For the text-containing cell, return its midpoint in (X, Y) coordinate format. 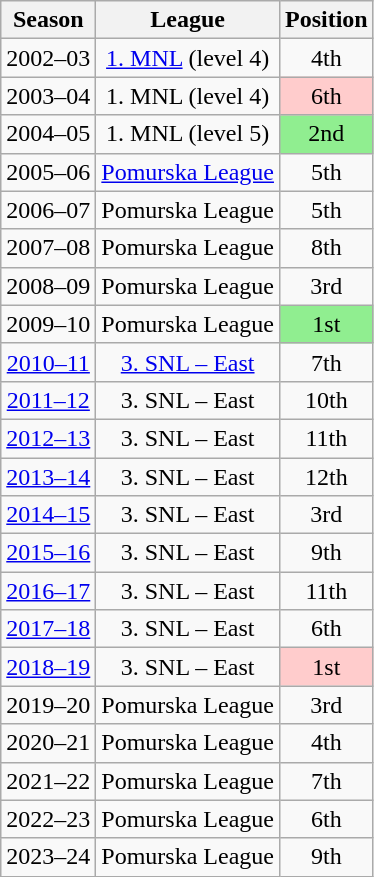
8th (326, 248)
2010–11 (48, 362)
2012–13 (48, 438)
2006–07 (48, 210)
2021–22 (48, 781)
2022–23 (48, 819)
2003–04 (48, 96)
2014–15 (48, 515)
2023–24 (48, 857)
2017–18 (48, 629)
2008–09 (48, 286)
10th (326, 400)
2013–14 (48, 477)
2019–20 (48, 705)
2016–17 (48, 591)
League (188, 20)
2011–12 (48, 400)
2005–06 (48, 172)
2015–16 (48, 553)
Season (48, 20)
2018–19 (48, 667)
2002–03 (48, 58)
2009–10 (48, 324)
1. MNL (level 5) (188, 134)
2nd (326, 134)
2004–05 (48, 134)
2007–08 (48, 248)
Position (326, 20)
12th (326, 477)
2020–21 (48, 743)
